Scan for the cell matching the given text and deliver its (x, y) coordinate at center. 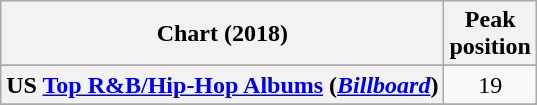
Peak position (490, 34)
US Top R&B/Hip-Hop Albums (Billboard) (222, 85)
19 (490, 85)
Chart (2018) (222, 34)
